Pinpoint the cell where the given text exists, returning its (X, Y) midpoint coordinate. 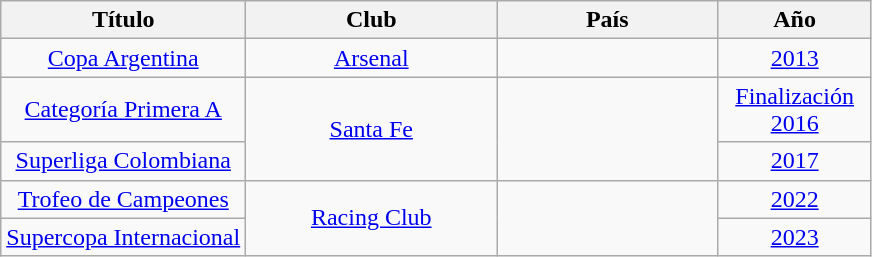
2022 (795, 199)
Supercopa Internacional (124, 237)
Trofeo de Campeones (124, 199)
Superliga Colombiana (124, 161)
Racing Club (372, 218)
Copa Argentina (124, 58)
2023 (795, 237)
Arsenal (372, 58)
País (608, 20)
2013 (795, 58)
Año (795, 20)
Título (124, 20)
Categoría Primera A (124, 110)
2017 (795, 161)
Finalización 2016 (795, 110)
Club (372, 20)
Santa Fe (372, 128)
